Find where the given text appears and provide that cell's center as [x, y] coordinate. 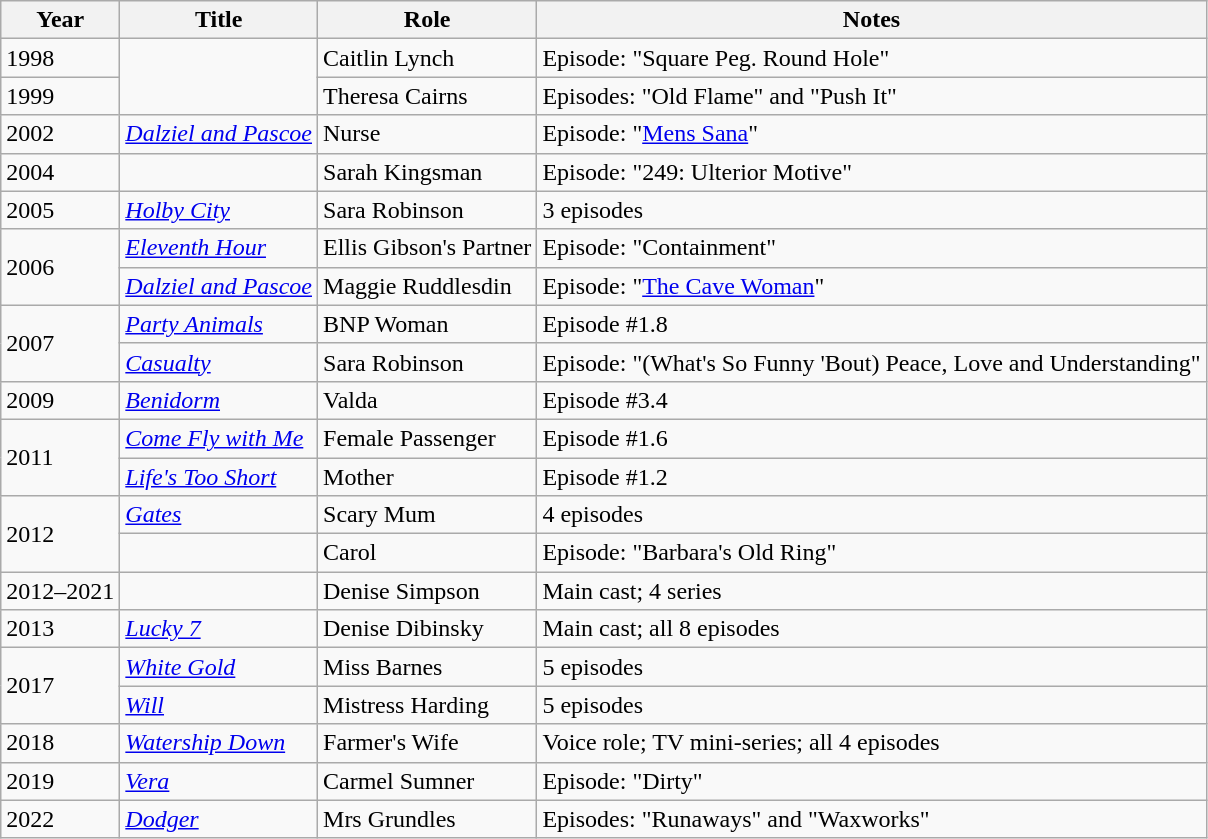
Episode #1.6 [872, 438]
2012–2021 [60, 591]
2019 [60, 781]
Episode: "Square Peg. Round Hole" [872, 58]
Episode: "The Cave Woman" [872, 286]
Vera [219, 781]
Role [428, 20]
Episodes: "Runaways" and "Waxworks" [872, 819]
1998 [60, 58]
Dodger [219, 819]
2022 [60, 819]
Benidorm [219, 400]
Episode #1.2 [872, 477]
2006 [60, 267]
Maggie Ruddlesdin [428, 286]
Mother [428, 477]
Episode #3.4 [872, 400]
2007 [60, 343]
Voice role; TV mini-series; all 4 episodes [872, 743]
Title [219, 20]
Holby City [219, 210]
2011 [60, 457]
Come Fly with Me [219, 438]
Female Passenger [428, 438]
Episode #1.8 [872, 324]
Main cast; all 8 episodes [872, 629]
Nurse [428, 134]
3 episodes [872, 210]
2012 [60, 534]
2004 [60, 172]
4 episodes [872, 515]
Main cast; 4 series [872, 591]
Episode: "(What's So Funny 'Bout) Peace, Love and Understanding" [872, 362]
Caitlin Lynch [428, 58]
BNP Woman [428, 324]
2018 [60, 743]
Episode: "Barbara's Old Ring" [872, 553]
Miss Barnes [428, 667]
Episode: "249: Ulterior Motive" [872, 172]
Year [60, 20]
White Gold [219, 667]
Denise Dibinsky [428, 629]
Mistress Harding [428, 705]
Valda [428, 400]
2009 [60, 400]
2017 [60, 686]
Carol [428, 553]
Mrs Grundles [428, 819]
1999 [60, 96]
Ellis Gibson's Partner [428, 248]
Denise Simpson [428, 591]
Notes [872, 20]
2002 [60, 134]
Theresa Cairns [428, 96]
Casualty [219, 362]
Episode: "Containment" [872, 248]
Farmer's Wife [428, 743]
Eleventh Hour [219, 248]
2005 [60, 210]
Episode: "Dirty" [872, 781]
Sarah Kingsman [428, 172]
Episodes: "Old Flame" and "Push It" [872, 96]
Party Animals [219, 324]
Will [219, 705]
Episode: "Mens Sana" [872, 134]
Gates [219, 515]
Scary Mum [428, 515]
Life's Too Short [219, 477]
Carmel Sumner [428, 781]
Watership Down [219, 743]
2013 [60, 629]
Lucky 7 [219, 629]
